Provide the [X, Y] coordinate of the cell's center where the given text is located.  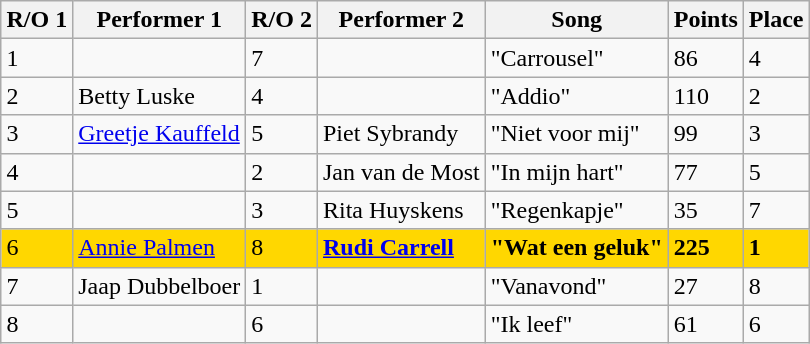
86 [706, 58]
27 [706, 286]
Song [576, 20]
35 [706, 210]
"Carrousel" [576, 58]
99 [706, 134]
"Niet voor mij" [576, 134]
Betty Luske [160, 96]
"Regenkapje" [576, 210]
Rudi Carrell [401, 248]
110 [706, 96]
Greetje Kauffeld [160, 134]
Performer 1 [160, 20]
"Ik leef" [576, 324]
"In mijn hart" [576, 172]
225 [706, 248]
"Vanavond" [576, 286]
"Addio" [576, 96]
Points [706, 20]
Annie Palmen [160, 248]
R/O 2 [282, 20]
61 [706, 324]
"Wat een geluk" [576, 248]
77 [706, 172]
Piet Sybrandy [401, 134]
R/O 1 [37, 20]
Rita Huyskens [401, 210]
Place [776, 20]
Jan van de Most [401, 172]
Performer 2 [401, 20]
Jaap Dubbelboer [160, 286]
